Extract the [x, y] coordinate from the center of the cell holding the provided text.  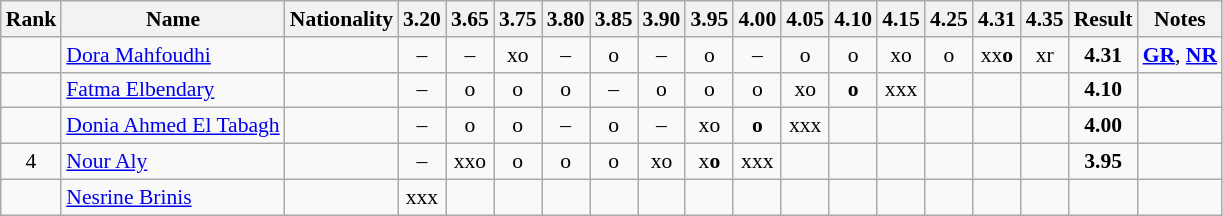
3.20 [422, 19]
4 [32, 162]
Nour Aly [172, 162]
Nationality [342, 19]
4.15 [901, 19]
Notes [1180, 19]
3.80 [566, 19]
GR, NR [1180, 55]
Rank [32, 19]
3.90 [662, 19]
3.85 [614, 19]
4.25 [949, 19]
Fatma Elbendary [172, 90]
Result [1104, 19]
Dora Mahfoudhi [172, 55]
Nesrine Brinis [172, 197]
3.65 [470, 19]
4.05 [805, 19]
Name [172, 19]
3.75 [518, 19]
4.35 [1045, 19]
xr [1045, 55]
Donia Ahmed El Tabagh [172, 126]
